Extract the (x, y) coordinate from the center of the cell holding the provided text.  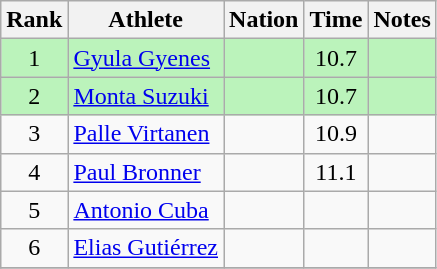
Monta Suzuki (146, 96)
Paul Bronner (146, 172)
3 (34, 134)
Palle Virtanen (146, 134)
Time (336, 20)
Elias Gutiérrez (146, 248)
6 (34, 248)
Antonio Cuba (146, 210)
5 (34, 210)
10.9 (336, 134)
Rank (34, 20)
4 (34, 172)
2 (34, 96)
1 (34, 58)
Gyula Gyenes (146, 58)
Notes (402, 20)
11.1 (336, 172)
Athlete (146, 20)
Nation (264, 20)
